Pinpoint the cell where the given text exists, returning its (x, y) midpoint coordinate. 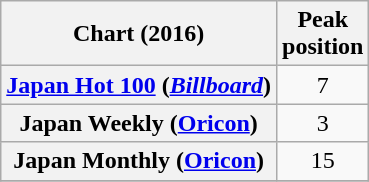
Japan Hot 100 (Billboard) (139, 85)
Peakposition (323, 34)
Chart (2016) (139, 34)
7 (323, 85)
Japan Monthly (Oricon) (139, 161)
Japan Weekly (Oricon) (139, 123)
3 (323, 123)
15 (323, 161)
